For the text-containing cell, return its midpoint in (X, Y) coordinate format. 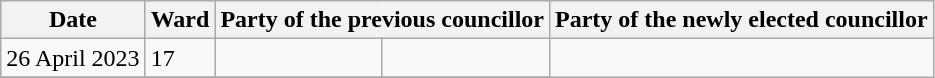
Party of the newly elected councillor (741, 20)
Ward (180, 20)
17 (180, 58)
26 April 2023 (73, 58)
Party of the previous councillor (382, 20)
Date (73, 20)
